Search for the cell housing the specified text and yield its (x, y) center coordinate. 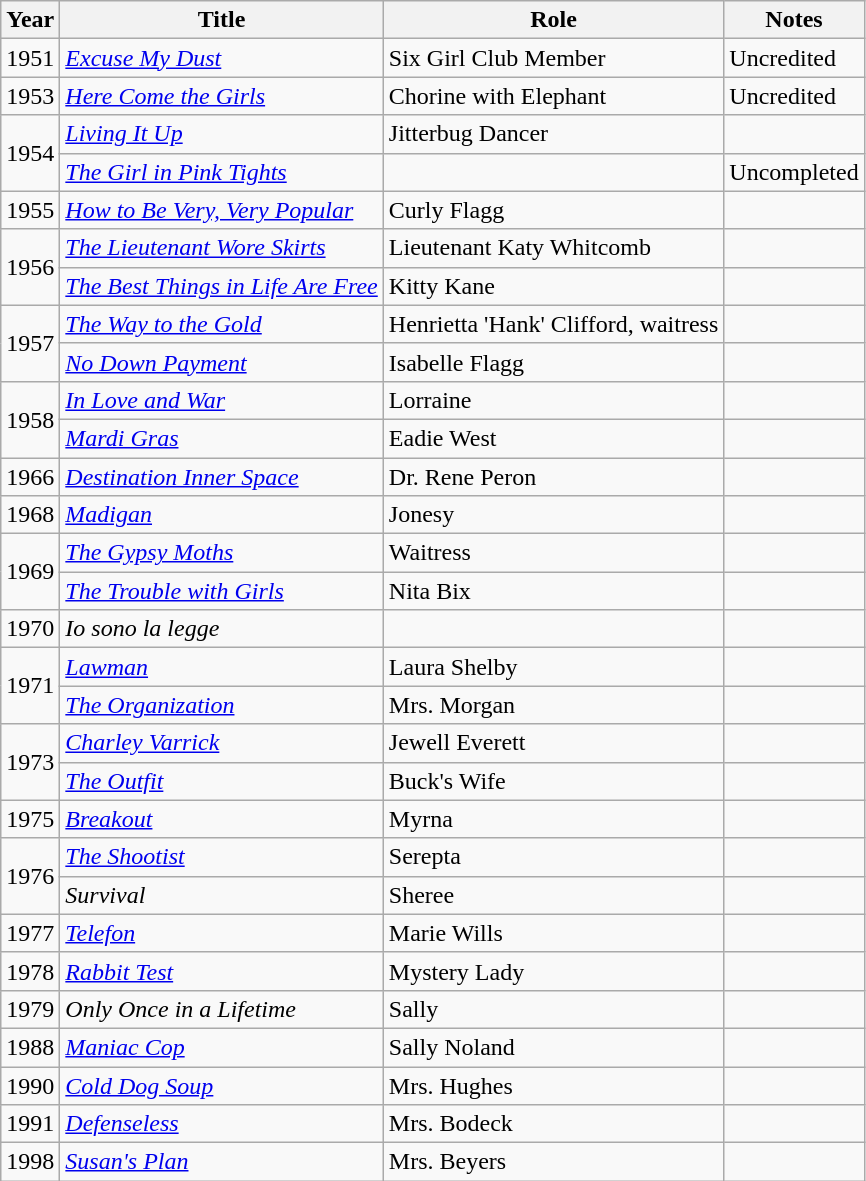
Mrs. Morgan (554, 705)
Maniac Cop (222, 1047)
Only Once in a Lifetime (222, 1009)
Here Come the Girls (222, 96)
The Organization (222, 705)
In Love and War (222, 400)
Waitress (554, 553)
1990 (30, 1085)
Mrs. Bodeck (554, 1124)
Buck's Wife (554, 781)
1979 (30, 1009)
Kitty Kane (554, 286)
The Gypsy Moths (222, 553)
1970 (30, 629)
Charley Varrick (222, 743)
How to Be Very, Very Popular (222, 210)
Jewell Everett (554, 743)
1968 (30, 515)
1954 (30, 153)
Chorine with Elephant (554, 96)
Destination Inner Space (222, 477)
1953 (30, 96)
Role (554, 20)
Notes (794, 20)
The Trouble with Girls (222, 591)
1973 (30, 762)
The Best Things in Life Are Free (222, 286)
Eadie West (554, 438)
Isabelle Flagg (554, 362)
Uncompleted (794, 172)
1951 (30, 58)
Mrs. Hughes (554, 1085)
Dr. Rene Peron (554, 477)
1988 (30, 1047)
Sally (554, 1009)
Henrietta 'Hank' Clifford, waitress (554, 324)
Six Girl Club Member (554, 58)
Lawman (222, 667)
Curly Flagg (554, 210)
The Shootist (222, 857)
Sheree (554, 895)
Laura Shelby (554, 667)
1958 (30, 419)
Cold Dog Soup (222, 1085)
1975 (30, 819)
1991 (30, 1124)
1956 (30, 267)
No Down Payment (222, 362)
1969 (30, 572)
Jonesy (554, 515)
Excuse My Dust (222, 58)
1978 (30, 971)
Serepta (554, 857)
The Outfit (222, 781)
1957 (30, 343)
Io sono la legge (222, 629)
Lorraine (554, 400)
1966 (30, 477)
Mrs. Beyers (554, 1162)
Mystery Lady (554, 971)
Title (222, 20)
Sally Noland (554, 1047)
Myrna (554, 819)
Rabbit Test (222, 971)
1971 (30, 686)
The Way to the Gold (222, 324)
The Girl in Pink Tights (222, 172)
1955 (30, 210)
Jitterbug Dancer (554, 134)
Marie Wills (554, 933)
Lieutenant Katy Whitcomb (554, 248)
Mardi Gras (222, 438)
Defenseless (222, 1124)
Telefon (222, 933)
Madigan (222, 515)
1998 (30, 1162)
Nita Bix (554, 591)
Living It Up (222, 134)
The Lieutenant Wore Skirts (222, 248)
Year (30, 20)
1977 (30, 933)
Breakout (222, 819)
Survival (222, 895)
Susan's Plan (222, 1162)
1976 (30, 876)
